Return the (X, Y) coordinate for the center point of the cell that contains the specified text.  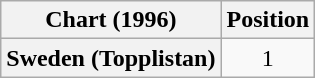
Sweden (Topplistan) (111, 58)
1 (268, 58)
Position (268, 20)
Chart (1996) (111, 20)
